Return the [X, Y] coordinate for the center point of the cell that contains the specified text.  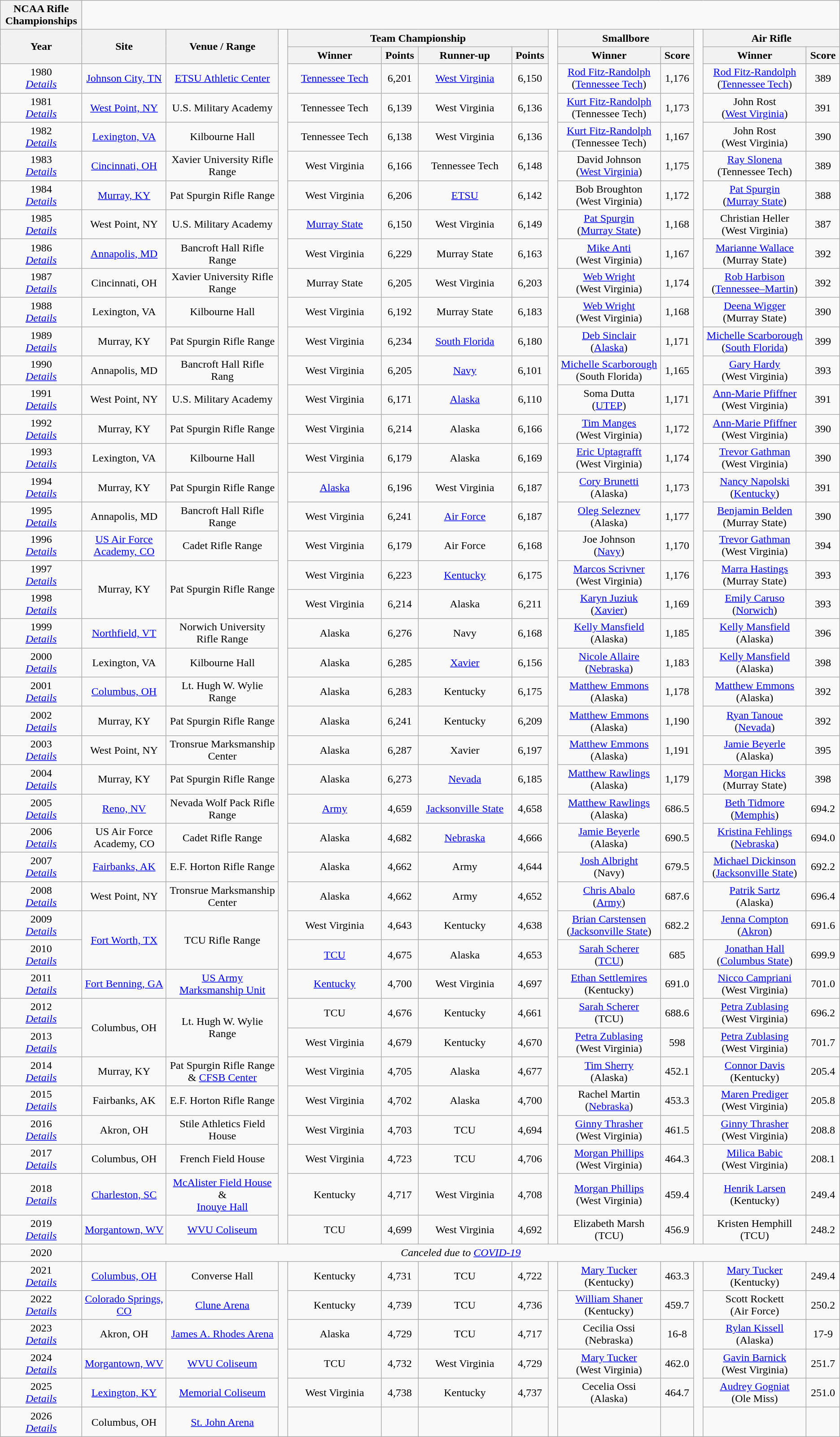
464.3 [677, 1159]
691.6 [823, 926]
Tim Manges(West Virginia) [608, 429]
4,722 [530, 1276]
4,653 [530, 954]
685 [677, 954]
6,206 [400, 195]
ETSU [465, 195]
452.1 [677, 1071]
396 [823, 633]
Canceled due to COVID-19 [461, 1252]
205.4 [823, 1071]
Kristen Hemphill(TCU) [755, 1229]
459.4 [677, 1194]
Nevada [465, 779]
Nicco Campriani(West Virginia) [755, 984]
Ray Slonena(Tennessee Tech) [755, 166]
1995Details [41, 516]
688.6 [677, 1013]
Fort Benning, GA [124, 984]
2002Details [41, 721]
Maren Prediger(West Virginia) [755, 1101]
6,287 [400, 750]
4,670 [530, 1042]
2025Details [41, 1393]
Nancy Napolski(Kentucky) [755, 488]
1998Details [41, 604]
6,203 [530, 283]
Air Rifle [771, 38]
387 [823, 224]
Cecilia Ossi(Nebraska) [608, 1334]
Christian Heller(West Virginia) [755, 224]
6,142 [530, 195]
Northfield, VT [124, 633]
399 [823, 341]
Rob Harbison(Tennessee–Martin) [755, 283]
6,229 [400, 253]
Morgan Hicks(Murray State) [755, 779]
456.9 [677, 1229]
2007Details [41, 867]
6,209 [530, 721]
4,694 [530, 1129]
2013Details [41, 1042]
William Shaner(Kentucky) [608, 1305]
6,156 [530, 663]
2026Details [41, 1422]
Michael Dickinson(Jacksonville State) [755, 867]
1987Details [41, 283]
453.3 [677, 1101]
1985Details [41, 224]
6,183 [530, 312]
463.3 [677, 1276]
6,185 [530, 779]
1996Details [41, 546]
Ethan Settlemires(Kentucky) [608, 984]
4,703 [400, 1129]
1,177 [677, 516]
2015Details [41, 1101]
Benjamin Belden(Murray State) [755, 516]
1983Details [41, 166]
Karyn Juziuk(Xavier) [608, 604]
Eric Uptagrafft(West Virginia) [608, 458]
696.4 [823, 896]
Mary Tucker(West Virginia) [608, 1364]
6,110 [530, 400]
248.2 [823, 1229]
St. John Arena [222, 1422]
1,190 [677, 721]
692.2 [823, 867]
NCAA Rifle Championships [41, 15]
Josh Albright(Navy) [608, 867]
6,101 [530, 371]
6,285 [400, 663]
1,169 [677, 604]
Tim Sherry(Alaska) [608, 1071]
208.1 [823, 1159]
James A. Rhodes Arena [222, 1334]
4,699 [400, 1229]
4,677 [530, 1071]
6,163 [530, 253]
Nebraska [465, 838]
Year [41, 47]
Memorial Coliseum [222, 1393]
461.5 [677, 1129]
701.0 [823, 984]
1993Details [41, 458]
6,201 [400, 78]
2001Details [41, 691]
Venue / Range [222, 47]
1989Details [41, 341]
6,276 [400, 633]
Deb Sinclair(Alaska) [608, 341]
694.2 [823, 808]
2024Details [41, 1364]
US Army Marksmanship Unit [222, 984]
686.5 [677, 808]
Soma Dutta(UTEP) [608, 400]
4,702 [400, 1101]
4,675 [400, 954]
Runner-up [465, 55]
682.2 [677, 926]
4,658 [530, 808]
16-8 [677, 1334]
Marianne Wallace(Murray State) [755, 253]
2022Details [41, 1305]
Cory Brunetti(Alaska) [608, 488]
Colorado Springs, CO [124, 1305]
David Johnson(West Virginia) [608, 166]
690.5 [677, 838]
1990Details [41, 371]
4,676 [400, 1013]
4,692 [530, 1229]
Gary Hardy(West Virginia) [755, 371]
Gavin Barnick(West Virginia) [755, 1364]
4,723 [400, 1159]
17-9 [823, 1334]
Jenna Compton(Akron) [755, 926]
Lexington, KY [124, 1393]
Kristina Fehlings(Nebraska) [755, 838]
4,739 [400, 1305]
1982Details [41, 136]
6,211 [530, 604]
6,171 [400, 400]
Joe Johnson(Navy) [608, 546]
4,638 [530, 926]
Patrik Sartz(Alaska) [755, 896]
TCU Rifle Range [222, 940]
6,234 [400, 341]
1,165 [677, 371]
Rachel Martin(Nebraska) [608, 1101]
6,149 [530, 224]
6,196 [400, 488]
4,682 [400, 838]
4,643 [400, 926]
Deena Wigger(Murray State) [755, 312]
687.6 [677, 896]
2019Details [41, 1229]
205.8 [823, 1101]
701.7 [823, 1042]
2021Details [41, 1276]
395 [823, 750]
Marra Hastings(Murray State) [755, 575]
4,705 [400, 1071]
4,679 [400, 1042]
251.0 [823, 1393]
Marcos Scrivner(West Virginia) [608, 575]
Oleg Seleznev(Alaska) [608, 516]
699.9 [823, 954]
1,178 [677, 691]
Beth Tidmore(Memphis) [755, 808]
464.7 [677, 1393]
459.7 [677, 1305]
2018Details [41, 1194]
Johnson City, TN [124, 78]
2016Details [41, 1129]
McAlister Field House &Inouye Hall [222, 1194]
1,185 [677, 633]
1,183 [677, 663]
Mike Anti(West Virginia) [608, 253]
4,661 [530, 1013]
1981Details [41, 108]
Clune Arena [222, 1305]
6,138 [400, 136]
ETSU Athletic Center [222, 78]
6,180 [530, 341]
2017Details [41, 1159]
Scott Rockett(Air Force) [755, 1305]
Elizabeth Marsh(TCU) [608, 1229]
2011Details [41, 984]
394 [823, 546]
Jonathan Hall(Columbus State) [755, 954]
1984Details [41, 195]
4,652 [530, 896]
2014Details [41, 1071]
Smallbore [626, 38]
Converse Hall [222, 1276]
1992Details [41, 429]
Pat Spurgin Rifle Range & CFSB Center [222, 1071]
6,148 [530, 166]
6,197 [530, 750]
1980Details [41, 78]
462.0 [677, 1364]
691.0 [677, 984]
1,191 [677, 750]
2010Details [41, 954]
598 [677, 1042]
1,175 [677, 166]
Milica Babic(West Virginia) [755, 1159]
1,170 [677, 546]
1986Details [41, 253]
4,644 [530, 867]
4,738 [400, 1393]
1999Details [41, 633]
Nevada Wolf Pack Rifle Range [222, 808]
1991Details [41, 400]
4,708 [530, 1194]
Henrik Larsen(Kentucky) [755, 1194]
1,179 [677, 779]
4,706 [530, 1159]
Team Championship [418, 38]
2005Details [41, 808]
Emily Caruso(Norwich) [755, 604]
679.5 [677, 867]
2008Details [41, 896]
Brian Carstensen(Jacksonville State) [608, 926]
2009Details [41, 926]
Norwich University Rifle Range [222, 633]
6,223 [400, 575]
1994Details [41, 488]
Ryan Tanoue(Nevada) [755, 721]
696.2 [823, 1013]
6,139 [400, 108]
4,666 [530, 838]
2006Details [41, 838]
1988Details [41, 312]
251.7 [823, 1364]
South Florida [465, 341]
Site [124, 47]
6,273 [400, 779]
2004Details [41, 779]
Stile Athletics Field House [222, 1129]
Fort Worth, TX [124, 940]
2023Details [41, 1334]
Connor Davis(Kentucky) [755, 1071]
388 [823, 195]
6,283 [400, 691]
6,169 [530, 458]
Bancroft Hall Rifle Rang [222, 371]
2012Details [41, 1013]
4,731 [400, 1276]
4,659 [400, 808]
Rylan Kissell(Alaska) [755, 1334]
Cecelia Ossi(Alaska) [608, 1393]
4,732 [400, 1364]
694.0 [823, 838]
4,736 [530, 1305]
Bob Broughton(West Virginia) [608, 195]
Charleston, SC [124, 1194]
4,697 [530, 984]
250.2 [823, 1305]
French Field House [222, 1159]
Jacksonville State [465, 808]
2003Details [41, 750]
Reno, NV [124, 808]
4,737 [530, 1393]
208.8 [823, 1129]
2000Details [41, 663]
Nicole Allaire(Nebraska) [608, 663]
6,192 [400, 312]
2020 [41, 1252]
Chris Abalo(Army) [608, 896]
Audrey Gogniat(Ole Miss) [755, 1393]
1997Details [41, 575]
